From the cell containing the given text, extract its center point as [X, Y] coordinate. 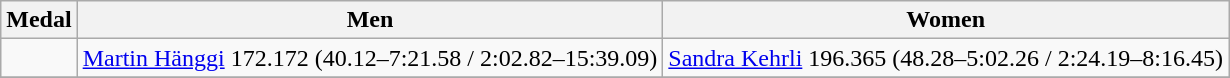
Sandra Kehrli 196.365 (48.28–5:02.26 / 2:24.19–8:16.45) [946, 58]
Women [946, 20]
Medal [39, 20]
Martin Hänggi 172.172 (40.12–7:21.58 / 2:02.82–15:39.09) [370, 58]
Men [370, 20]
